Find where the given text appears and provide that cell's center as [X, Y] coordinate. 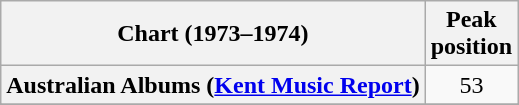
Peakposition [471, 34]
53 [471, 85]
Chart (1973–1974) [213, 34]
Australian Albums (Kent Music Report) [213, 85]
